Extract the [x, y] coordinate from the center of the cell holding the provided text.  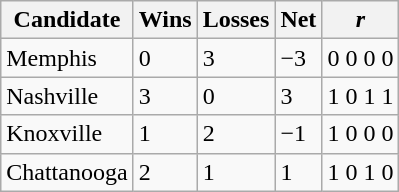
Memphis [67, 58]
1 0 0 0 [360, 134]
Wins [165, 20]
Knoxville [67, 134]
0 0 0 0 [360, 58]
−3 [298, 58]
Nashville [67, 96]
−1 [298, 134]
Losses [236, 20]
1 0 1 1 [360, 96]
Chattanooga [67, 172]
r [360, 20]
Net [298, 20]
Candidate [67, 20]
1 0 1 0 [360, 172]
